Find where the given text appears and provide that cell's center as (X, Y) coordinate. 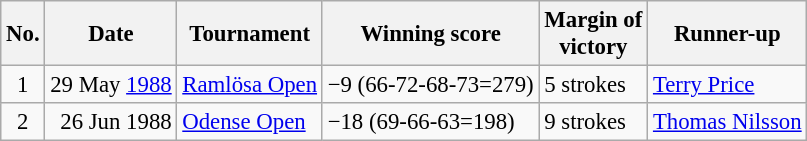
Terry Price (728, 85)
1 (23, 85)
29 May 1988 (111, 85)
Odense Open (250, 122)
2 (23, 122)
Runner-up (728, 34)
−9 (66-72-68-73=279) (430, 85)
Margin ofvictory (594, 34)
Thomas Nilsson (728, 122)
Tournament (250, 34)
9 strokes (594, 122)
5 strokes (594, 85)
Winning score (430, 34)
Ramlösa Open (250, 85)
−18 (69-66-63=198) (430, 122)
26 Jun 1988 (111, 122)
No. (23, 34)
Date (111, 34)
